Provide the (X, Y) coordinate of the cell's center where the given text is located.  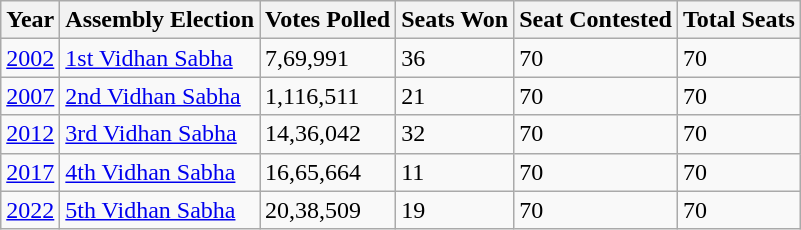
2002 (30, 58)
14,36,042 (328, 134)
32 (455, 134)
20,38,509 (328, 210)
2nd Vidhan Sabha (160, 96)
4th Vidhan Sabha (160, 172)
5th Vidhan Sabha (160, 210)
Year (30, 20)
2012 (30, 134)
2022 (30, 210)
21 (455, 96)
36 (455, 58)
2017 (30, 172)
Votes Polled (328, 20)
2007 (30, 96)
16,65,664 (328, 172)
Assembly Election (160, 20)
Seat Contested (596, 20)
19 (455, 210)
1st Vidhan Sabha (160, 58)
7,69,991 (328, 58)
11 (455, 172)
3rd Vidhan Sabha (160, 134)
Seats Won (455, 20)
Total Seats (738, 20)
1,116,511 (328, 96)
